Return [X, Y] of the center of cell containing provided text 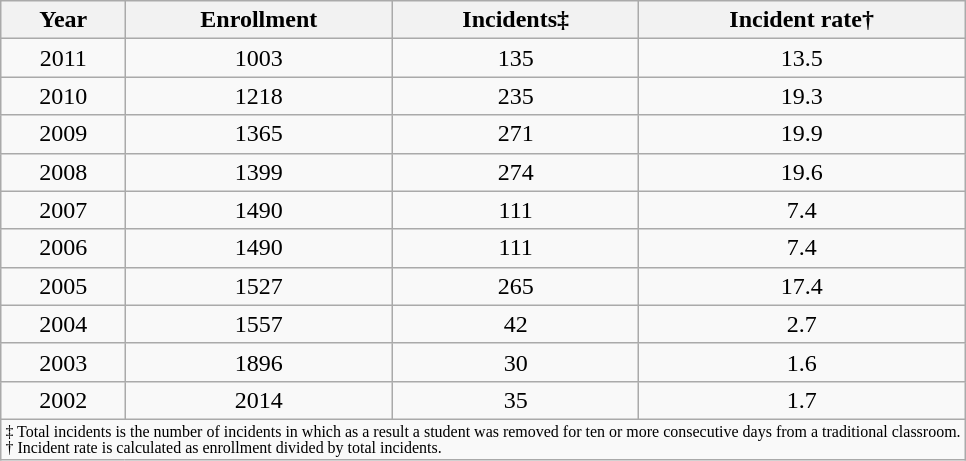
Year [63, 20]
19.6 [802, 172]
2007 [63, 210]
2008 [63, 172]
1365 [259, 134]
2003 [63, 362]
2004 [63, 324]
Incident rate† [802, 20]
2010 [63, 96]
2005 [63, 286]
17.4 [802, 286]
274 [516, 172]
2009 [63, 134]
Enrollment [259, 20]
1527 [259, 286]
35 [516, 400]
1218 [259, 96]
42 [516, 324]
2002 [63, 400]
1003 [259, 58]
271 [516, 134]
1896 [259, 362]
2014 [259, 400]
30 [516, 362]
2.7 [802, 324]
2011 [63, 58]
13.5 [802, 58]
Incidents‡ [516, 20]
19.9 [802, 134]
2006 [63, 248]
1.7 [802, 400]
1557 [259, 324]
1.6 [802, 362]
235 [516, 96]
135 [516, 58]
19.3 [802, 96]
265 [516, 286]
1399 [259, 172]
